Search for the cell housing the specified text and yield its [X, Y] center coordinate. 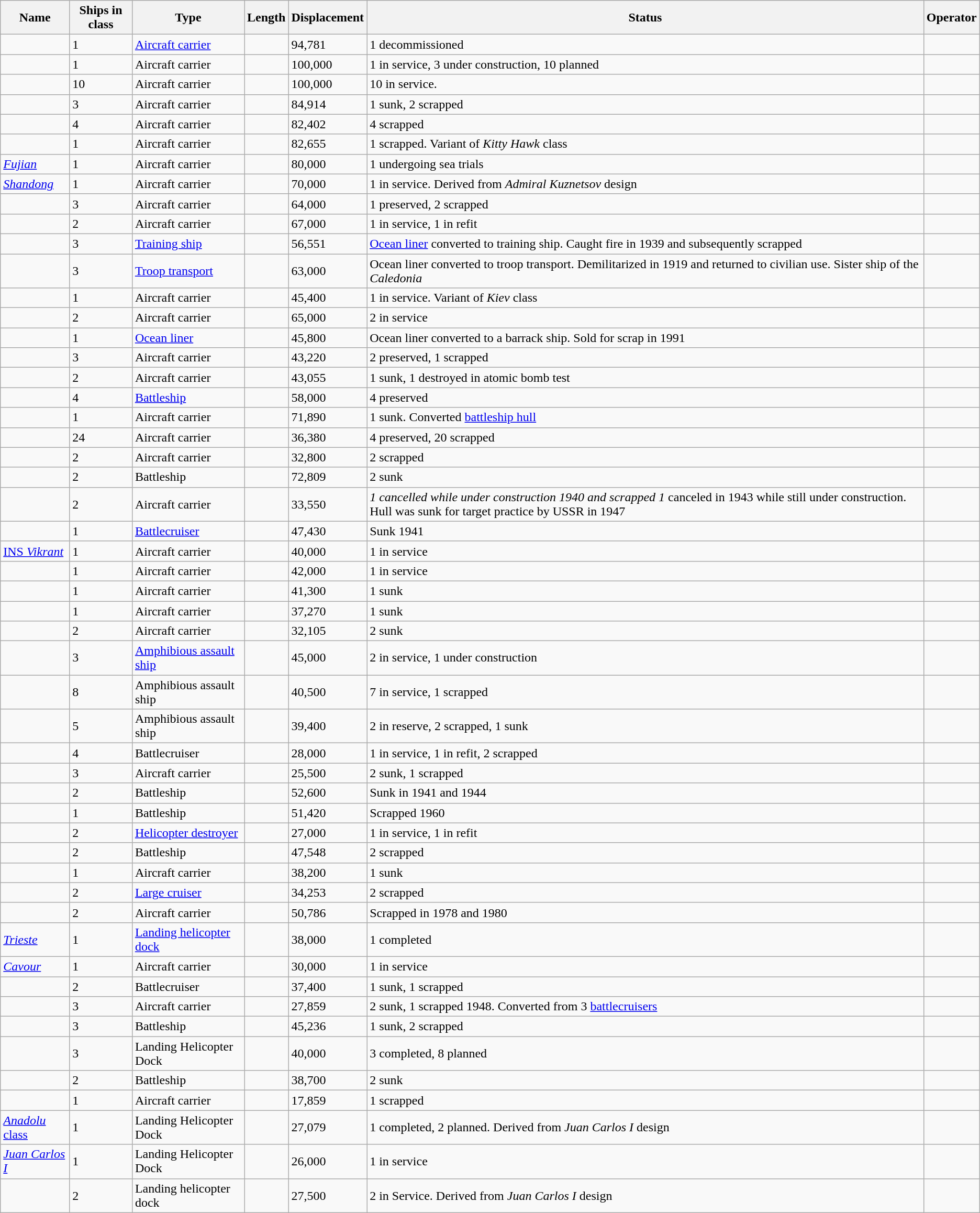
2 in service, 1 under construction [645, 658]
Large cruiser [188, 892]
94,781 [328, 45]
63,000 [328, 270]
72,809 [328, 477]
37,400 [328, 986]
Ocean liner converted to training ship. Caught fire in 1939 and subsequently scrapped [645, 244]
27,000 [328, 833]
Sunk in 1941 and 1944 [645, 793]
Scrapped in 1978 and 1980 [645, 912]
7 in service, 1 scrapped [645, 692]
52,600 [328, 793]
Fujian [35, 164]
27,859 [328, 1007]
51,420 [328, 813]
45,236 [328, 1027]
58,000 [328, 398]
45,800 [328, 338]
Ocean liner converted to a barrack ship. Sold for scrap in 1991 [645, 338]
Length [266, 18]
56,551 [328, 244]
Operator [952, 18]
Juan Carlos I [35, 1162]
80,000 [328, 164]
1 preserved, 2 scrapped [645, 204]
Displacement [328, 18]
1 completed, 2 planned. Derived from Juan Carlos I design [645, 1127]
Training ship [188, 244]
38,200 [328, 873]
64,000 [328, 204]
38,700 [328, 1080]
Ocean liner converted to troop transport. Demilitarized in 1919 and returned to civilian use. Sister ship of the Caledonia [645, 270]
5 [101, 726]
1 in service. Derived from Admiral Kuznetsov design [645, 184]
26,000 [328, 1162]
65,000 [328, 318]
8 [101, 692]
50,786 [328, 912]
33,550 [328, 504]
Shandong [35, 184]
34,253 [328, 892]
Troop transport [188, 270]
1 in service. Variant of Kiev class [645, 298]
Ocean liner [188, 338]
1 sunk, 1 scrapped [645, 986]
43,220 [328, 358]
10 in service. [645, 84]
71,890 [328, 417]
2 sunk, 1 scrapped 1948. Converted from 3 battlecruisers [645, 1007]
45,400 [328, 298]
4 preserved, 20 scrapped [645, 437]
17,859 [328, 1100]
1 in service, 1 in refit, 2 scrapped [645, 753]
Anadolu class [35, 1127]
25,500 [328, 773]
10 [101, 84]
2 in reserve, 2 scrapped, 1 sunk [645, 726]
1 sunk, 1 destroyed in atomic bomb test [645, 378]
INS Vikrant [35, 551]
4 preserved [645, 398]
45,000 [328, 658]
82,655 [328, 144]
42,000 [328, 571]
Cavour [35, 966]
1 sunk. Converted battleship hull [645, 417]
Scrapped 1960 [645, 813]
1 completed [645, 940]
1 scrapped. Variant of Kitty Hawk class [645, 144]
70,000 [328, 184]
36,380 [328, 437]
39,400 [328, 726]
2 in service [645, 318]
47,548 [328, 853]
24 [101, 437]
Type [188, 18]
28,000 [328, 753]
1 decommissioned [645, 45]
2 preserved, 1 scrapped [645, 358]
2 in Service. Derived from Juan Carlos I design [645, 1195]
32,105 [328, 631]
27,500 [328, 1195]
37,270 [328, 611]
84,914 [328, 104]
82,402 [328, 124]
47,430 [328, 531]
1 scrapped [645, 1100]
40,500 [328, 692]
Trieste [35, 940]
38,000 [328, 940]
27,079 [328, 1127]
30,000 [328, 966]
1 undergoing sea trials [645, 164]
Ships in class [101, 18]
Sunk 1941 [645, 531]
2 sunk, 1 scrapped [645, 773]
4 scrapped [645, 124]
1 in service, 3 under construction, 10 planned [645, 64]
43,055 [328, 378]
32,800 [328, 457]
3 completed, 8 planned [645, 1054]
41,300 [328, 591]
Name [35, 18]
Status [645, 18]
67,000 [328, 224]
Helicopter destroyer [188, 833]
